Determine the (x, y) coordinate at the center of the cell enclosing the given text.  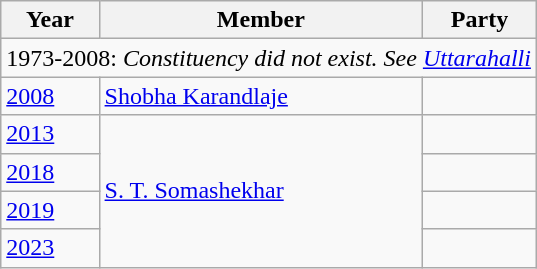
S. T. Somashekhar (261, 191)
2013 (50, 134)
2018 (50, 172)
2008 (50, 96)
Member (261, 20)
Party (480, 20)
1973-2008: Constituency did not exist. See Uttarahalli (269, 58)
Year (50, 20)
2019 (50, 210)
Shobha Karandlaje (261, 96)
2023 (50, 248)
